Capture the cell that displays the provided text and extract its (X, Y) central coordinate. 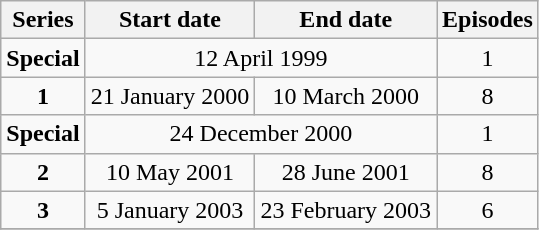
23 February 2003 (346, 210)
2 (43, 172)
6 (488, 210)
24 December 2000 (260, 134)
21 January 2000 (170, 96)
3 (43, 210)
12 April 1999 (260, 58)
End date (346, 20)
Episodes (488, 20)
10 March 2000 (346, 96)
Start date (170, 20)
28 June 2001 (346, 172)
5 January 2003 (170, 210)
Series (43, 20)
10 May 2001 (170, 172)
